Return the [X, Y] coordinate for the center point of the cell that contains the specified text.  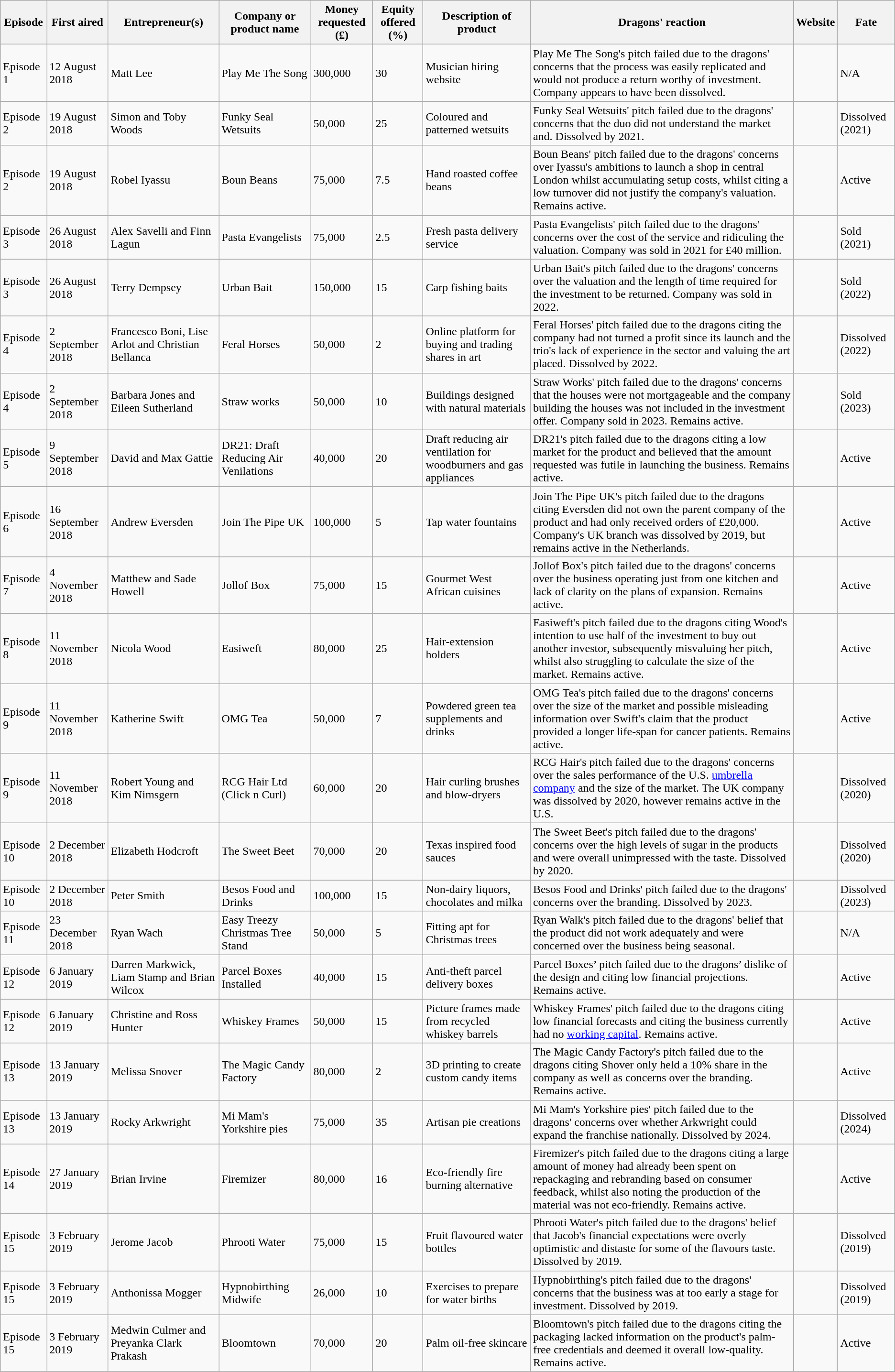
Hypnobirthing's pitch failed due to the dragons' concerns that the business was at too early a stage for investment. Dissolved by 2019. [662, 1293]
Firemizer [265, 1179]
Entrepreneur(s) [164, 22]
OMG Tea [265, 719]
Tap water fountains [477, 522]
Dissolved (2023) [866, 896]
Dragons' reaction [662, 22]
Description of product [477, 22]
Powdered green tea supplements and drinks [477, 719]
Fate [866, 22]
Matthew and Sade Howell [164, 585]
16 September 2018 [77, 522]
Brian Irvine [164, 1179]
Sold (2022) [866, 288]
Darren Markwick, Liam Stamp and Brian Wilcox [164, 977]
Sold (2023) [866, 402]
Urban Bait [265, 288]
Alex Savelli and Finn Lagun [164, 237]
27 January 2019 [77, 1179]
Hair curling brushes and blow-dryers [477, 788]
Exercises to prepare for water births [477, 1293]
Mi Mam's Yorkshire pies' pitch failed due to the dragons' concerns over whether Arkwright could expand the franchise nationally. Dissolved by 2024. [662, 1122]
Easiweft [265, 648]
Ryan Walk's pitch failed due to the dragons' belief that the product did not work adequately and were concerned over the business being seasonal. [662, 933]
4 November 2018 [77, 585]
300,000 [342, 73]
60,000 [342, 788]
Episode 6 [24, 522]
Robert Young and Kim Nimsgern [164, 788]
Andrew Eversden [164, 522]
23 December 2018 [77, 933]
Dissolved (2021) [866, 123]
RCG Hair Ltd (Click n Curl) [265, 788]
Fruit flavoured water bottles [477, 1242]
Palm oil-free skincare [477, 1343]
Funky Seal Wetsuits [265, 123]
First aired [77, 22]
Straw works [265, 402]
Peter Smith [164, 896]
Coloured and patterned wetsuits [477, 123]
Buildings designed with natural materials [477, 402]
Episode 5 [24, 458]
35 [398, 1122]
Hand roasted coffee beans [477, 180]
Hypnobirthing Midwife [265, 1293]
Simon and Toby Woods [164, 123]
Episode 1 [24, 73]
Episode [24, 22]
Episode 7 [24, 585]
DR21: Draft Reducing Air Venilations [265, 458]
Carp fishing baits [477, 288]
Bloomtown [265, 1343]
Pasta Evangelists [265, 237]
7 [398, 719]
Anti-theft parcel delivery boxes [477, 977]
Melissa Snover [164, 1072]
Draft reducing air ventilation for woodburners and gas appliances [477, 458]
Fresh pasta delivery service [477, 237]
Company or product name [265, 22]
Website [816, 22]
Gourmet West African cuisines [477, 585]
Katherine Swift [164, 719]
Online platform for buying and trading shares in art [477, 344]
Episode 8 [24, 648]
Phrooti Water [265, 1242]
Whiskey Frames [265, 1021]
David and Max Gattie [164, 458]
Besos Food and Drinks [265, 896]
Feral Horses [265, 344]
Nicola Wood [164, 648]
Artisan pie creations [477, 1122]
Boun Beans [265, 180]
Equity offered (%) [398, 22]
Rocky Arkwright [164, 1122]
The Sweet Beet [265, 852]
Non-dairy liquors, chocolates and milka [477, 896]
150,000 [342, 288]
Mi Mam's Yorkshire pies [265, 1122]
Musician hiring website [477, 73]
Jollof Box [265, 585]
Matt Lee [164, 73]
Elizabeth Hodcroft [164, 852]
Play Me The Song [265, 73]
Medwin Culmer and Preyanka Clark Prakash [164, 1343]
Barbara Jones and Eileen Sutherland [164, 402]
Episode 14 [24, 1179]
26,000 [342, 1293]
Texas inspired food sauces [477, 852]
Money requested (£) [342, 22]
16 [398, 1179]
7.5 [398, 180]
Sold (2021) [866, 237]
Parcel Boxes’ pitch failed due to the dragons’ dislike of the design and citing low financial projections. Remains active. [662, 977]
Anthonissa Mogger [164, 1293]
Easy Treezy Christmas Tree Stand [265, 933]
30 [398, 73]
Terry Dempsey [164, 288]
Parcel Boxes Installed [265, 977]
9 September 2018 [77, 458]
Join The Pipe UK [265, 522]
Besos Food and Drinks' pitch failed due to the dragons' concerns over the branding. Dissolved by 2023. [662, 896]
Eco-friendly fire burning alternative [477, 1179]
Robel Iyassu [164, 180]
12 August 2018 [77, 73]
2.5 [398, 237]
Dissolved (2024) [866, 1122]
Funky Seal Wetsuits' pitch failed due to the dragons' concerns that the duo did not understand the market and. Dissolved by 2021. [662, 123]
Fitting apt for Christmas trees [477, 933]
Jerome Jacob [164, 1242]
3D printing to create custom candy items [477, 1072]
Francesco Boni, Lise Arlot and Christian Bellanca [164, 344]
Ryan Wach [164, 933]
Hair-extension holders [477, 648]
Picture frames made from recycled whiskey barrels [477, 1021]
The Magic Candy Factory [265, 1072]
Episode 11 [24, 933]
Dissolved (2022) [866, 344]
Christine and Ross Hunter [164, 1021]
